Determine the [x, y] coordinate at the center of the cell enclosing the given text.  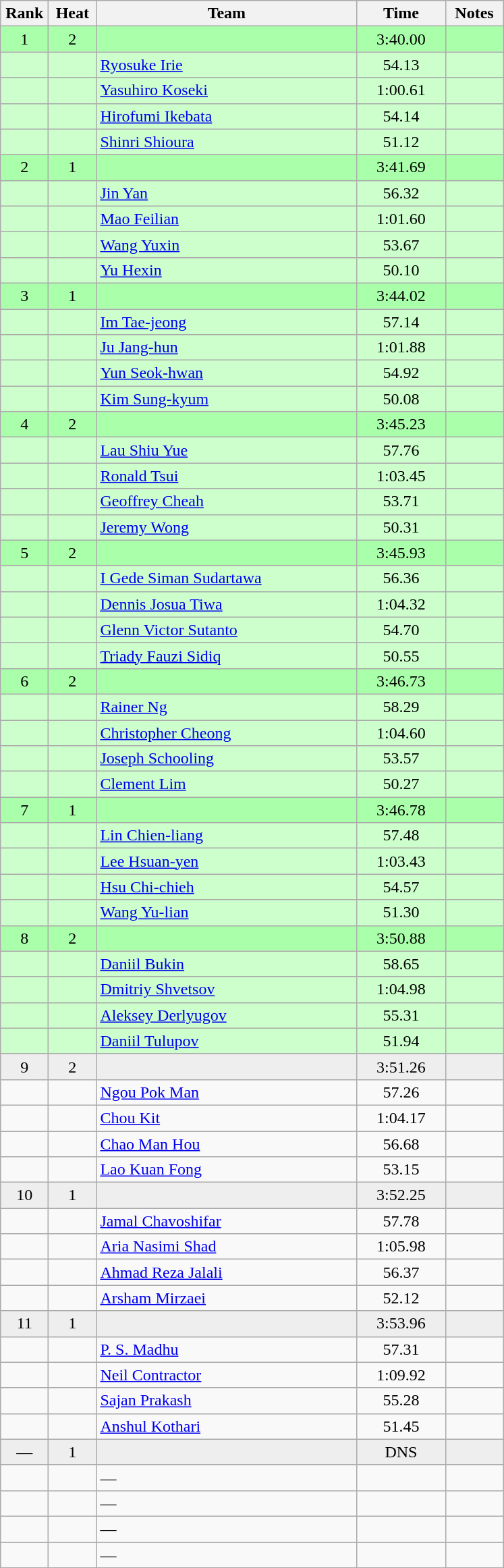
Chao Man Hou [227, 1144]
57.14 [401, 322]
1:05.98 [401, 1247]
Hirofumi Ikebata [227, 116]
Ahmad Reza Jalali [227, 1272]
53.57 [401, 759]
Clement Lim [227, 784]
55.31 [401, 1015]
54.13 [401, 65]
3 [24, 296]
3:45.23 [401, 425]
50.55 [401, 655]
Time [401, 13]
DNS [401, 1452]
50.27 [401, 784]
Team [227, 13]
55.28 [401, 1401]
3:46.73 [401, 681]
53.71 [401, 502]
Aleksey Derlyugov [227, 1015]
1:04.98 [401, 990]
3:53.96 [401, 1324]
1:01.60 [401, 219]
Ngou Pok Man [227, 1092]
1:04.60 [401, 732]
6 [24, 681]
3:52.25 [401, 1195]
58.65 [401, 964]
Arsham Mirzaei [227, 1298]
56.32 [401, 193]
56.68 [401, 1144]
Glenn Victor Sutanto [227, 630]
1:04.32 [401, 604]
Lin Chien-liang [227, 836]
Wang Yu-lian [227, 913]
Jeremy Wong [227, 527]
3:44.02 [401, 296]
54.14 [401, 116]
50.31 [401, 527]
1:09.92 [401, 1375]
Shinri Shioura [227, 142]
Notes [474, 13]
57.26 [401, 1092]
54.70 [401, 630]
Rank [24, 13]
3:45.93 [401, 553]
Dmitriy Shvetsov [227, 990]
50.10 [401, 270]
3:50.88 [401, 938]
Neil Contractor [227, 1375]
Jamal Chavoshifar [227, 1221]
54.92 [401, 373]
Yun Seok-hwan [227, 373]
Lee Hsuan-yen [227, 861]
3:51.26 [401, 1066]
Rainer Ng [227, 707]
57.31 [401, 1349]
3:46.78 [401, 810]
7 [24, 810]
53.15 [401, 1170]
3:40.00 [401, 39]
P. S. Madhu [227, 1349]
1:04.17 [401, 1118]
5 [24, 553]
Geoffrey Cheah [227, 502]
Kim Sung-kyum [227, 399]
57.78 [401, 1221]
9 [24, 1066]
53.67 [401, 244]
50.08 [401, 399]
56.36 [401, 578]
Sajan Prakash [227, 1401]
Daniil Tulupov [227, 1041]
Aria Nasimi Shad [227, 1247]
Jin Yan [227, 193]
51.94 [401, 1041]
Yasuhiro Koseki [227, 90]
Triady Fauzi Sidiq [227, 655]
4 [24, 425]
Heat [73, 13]
Lau Shiu Yue [227, 450]
1:00.61 [401, 90]
I Gede Siman Sudartawa [227, 578]
57.48 [401, 836]
Lao Kuan Fong [227, 1170]
3:41.69 [401, 167]
Wang Yuxin [227, 244]
51.30 [401, 913]
Christopher Cheong [227, 732]
Anshul Kothari [227, 1426]
Ronald Tsui [227, 476]
Mao Feilian [227, 219]
Hsu Chi-chieh [227, 887]
51.45 [401, 1426]
1:01.88 [401, 348]
Dennis Josua Tiwa [227, 604]
Daniil Bukin [227, 964]
54.57 [401, 887]
Im Tae-jeong [227, 322]
57.76 [401, 450]
Joseph Schooling [227, 759]
Ryosuke Irie [227, 65]
52.12 [401, 1298]
Ju Jang-hun [227, 348]
Chou Kit [227, 1118]
56.37 [401, 1272]
58.29 [401, 707]
10 [24, 1195]
11 [24, 1324]
51.12 [401, 142]
8 [24, 938]
Yu Hexin [227, 270]
1:03.45 [401, 476]
1:03.43 [401, 861]
